Find where the given text appears and provide that cell's center as [x, y] coordinate. 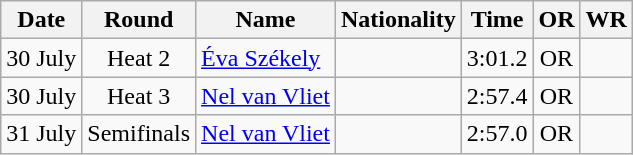
Semifinals [139, 134]
Date [42, 20]
2:57.4 [497, 96]
Heat 3 [139, 96]
Round [139, 20]
31 July [42, 134]
WR [606, 20]
Time [497, 20]
2:57.0 [497, 134]
Éva Székely [266, 58]
3:01.2 [497, 58]
Name [266, 20]
Heat 2 [139, 58]
Nationality [398, 20]
